Extract the [x, y] coordinate from the center of the cell holding the provided text.  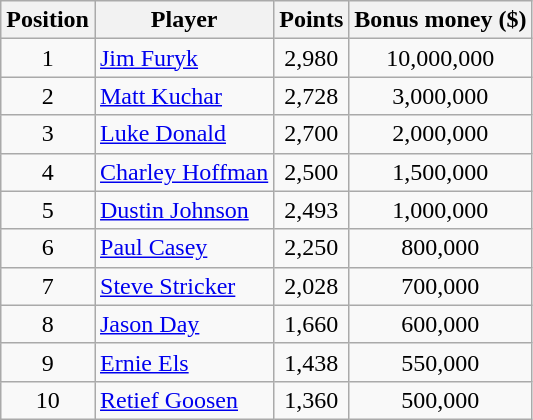
7 [48, 286]
500,000 [440, 400]
1 [48, 58]
1,000,000 [440, 210]
Retief Goosen [184, 400]
2,980 [312, 58]
3,000,000 [440, 96]
Bonus money ($) [440, 20]
8 [48, 324]
1,660 [312, 324]
2,728 [312, 96]
800,000 [440, 248]
550,000 [440, 362]
5 [48, 210]
2,028 [312, 286]
Luke Donald [184, 134]
Points [312, 20]
2 [48, 96]
Position [48, 20]
700,000 [440, 286]
1,500,000 [440, 172]
4 [48, 172]
2,000,000 [440, 134]
10 [48, 400]
Jason Day [184, 324]
6 [48, 248]
2,700 [312, 134]
1,438 [312, 362]
600,000 [440, 324]
2,493 [312, 210]
Ernie Els [184, 362]
2,250 [312, 248]
Player [184, 20]
9 [48, 362]
Matt Kuchar [184, 96]
1,360 [312, 400]
3 [48, 134]
Charley Hoffman [184, 172]
2,500 [312, 172]
Steve Stricker [184, 286]
10,000,000 [440, 58]
Jim Furyk [184, 58]
Paul Casey [184, 248]
Dustin Johnson [184, 210]
